Determine the (X, Y) coordinate at the center of the cell enclosing the given text.  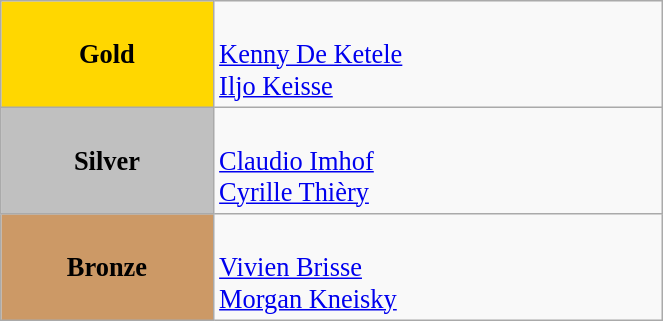
Vivien BrisseMorgan Kneisky (438, 266)
Silver (107, 160)
Bronze (107, 266)
Kenny De KeteleIljo Keisse (438, 54)
Claudio ImhofCyrille Thièry (438, 160)
Gold (107, 54)
